Extract the (x, y) coordinate from the center of the cell holding the provided text.  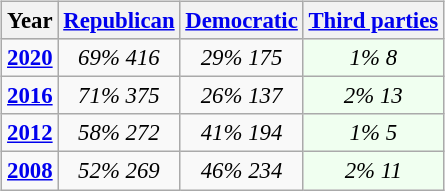
Democratic (242, 21)
29% 175 (242, 58)
Third parties (373, 21)
71% 375 (119, 96)
2008 (30, 171)
2016 (30, 96)
2020 (30, 58)
2% 11 (373, 171)
1% 8 (373, 58)
1% 5 (373, 133)
46% 234 (242, 171)
52% 269 (119, 171)
26% 137 (242, 96)
58% 272 (119, 133)
Year (30, 21)
41% 194 (242, 133)
69% 416 (119, 58)
2012 (30, 133)
2% 13 (373, 96)
Republican (119, 21)
